Detect which cell encompasses the target text, then output its [x, y] center coordinate. 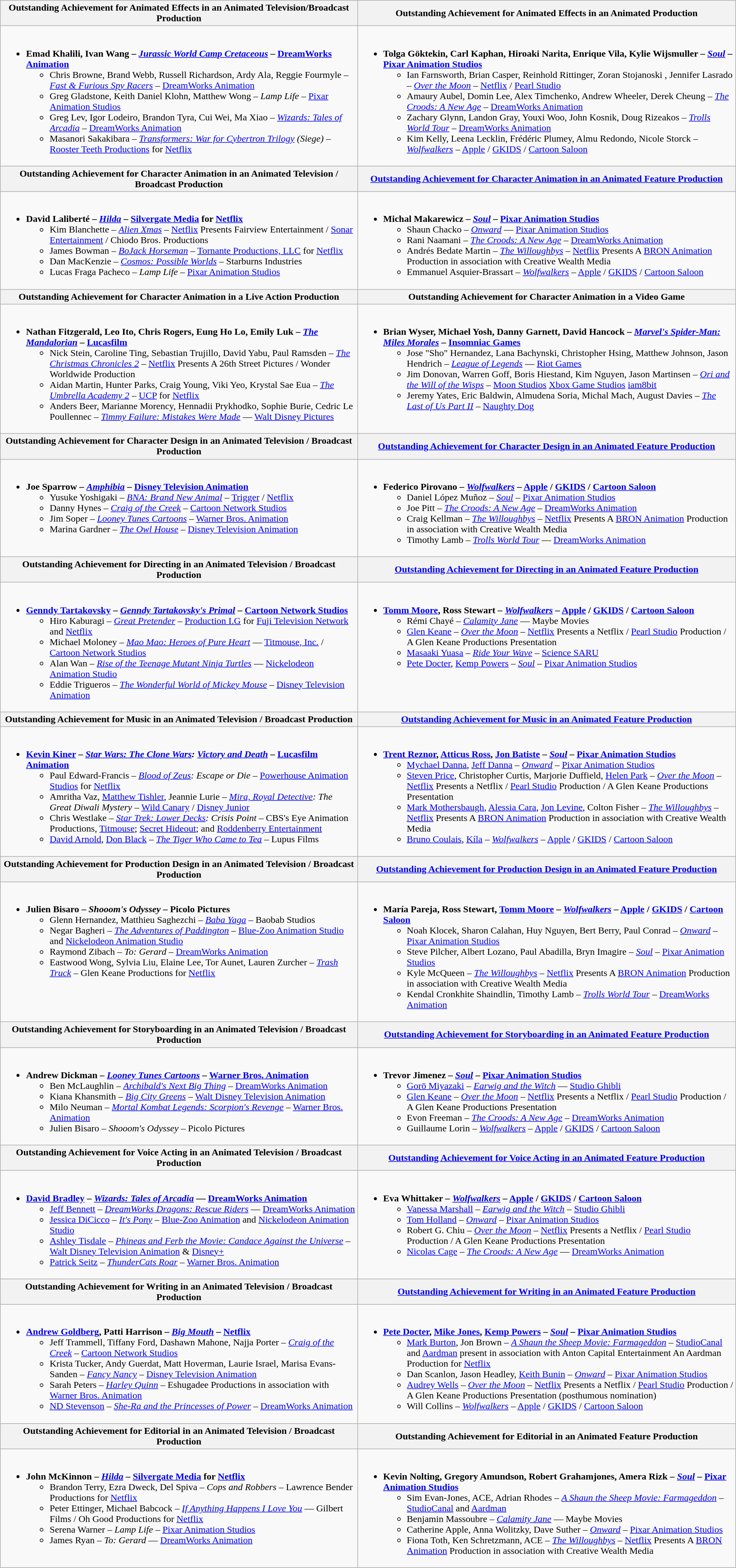
Outstanding Achievement for Character Animation in a Live Action Production [179, 297]
Outstanding Achievement for Character Design in an Animated Television / Broadcast Production [179, 446]
Outstanding Achievement for Music in an Animated Feature Production [546, 719]
Outstanding Achievement for Production Design in an Animated Feature Production [546, 869]
Outstanding Achievement for Voice Acting in an Animated Television / Broadcast Production [179, 1158]
Outstanding Achievement for Directing in an Animated Television / Broadcast Production [179, 570]
Outstanding Achievement for Character Animation in a Video Game [546, 297]
Outstanding Achievement for Character Animation in an Animated Television / Broadcast Production [179, 179]
Outstanding Achievement for Animated Effects in an Animated Production [546, 13]
Outstanding Achievement for Editorial in an Animated Feature Production [546, 1436]
Outstanding Achievement for Writing in an Animated Feature Production [546, 1292]
Outstanding Achievement for Writing in an Animated Television / Broadcast Production [179, 1292]
Outstanding Achievement for Character Animation in an Animated Feature Production [546, 179]
Outstanding Achievement for Music in an Animated Television / Broadcast Production [179, 719]
Outstanding Achievement for Voice Acting in an Animated Feature Production [546, 1158]
Outstanding Achievement for Editorial in an Animated Television / Broadcast Production [179, 1436]
Outstanding Achievement for Storyboarding in an Animated Feature Production [546, 1035]
Outstanding Achievement for Character Design in an Animated Feature Production [546, 446]
Outstanding Achievement for Directing in an Animated Feature Production [546, 570]
Outstanding Achievement for Storyboarding in an Animated Television / Broadcast Production [179, 1035]
Outstanding Achievement for Animated Effects in an Animated Television/Broadcast Production [179, 13]
Outstanding Achievement for Production Design in an Animated Television / Broadcast Production [179, 869]
